Return (X, Y) of the center of cell containing provided text 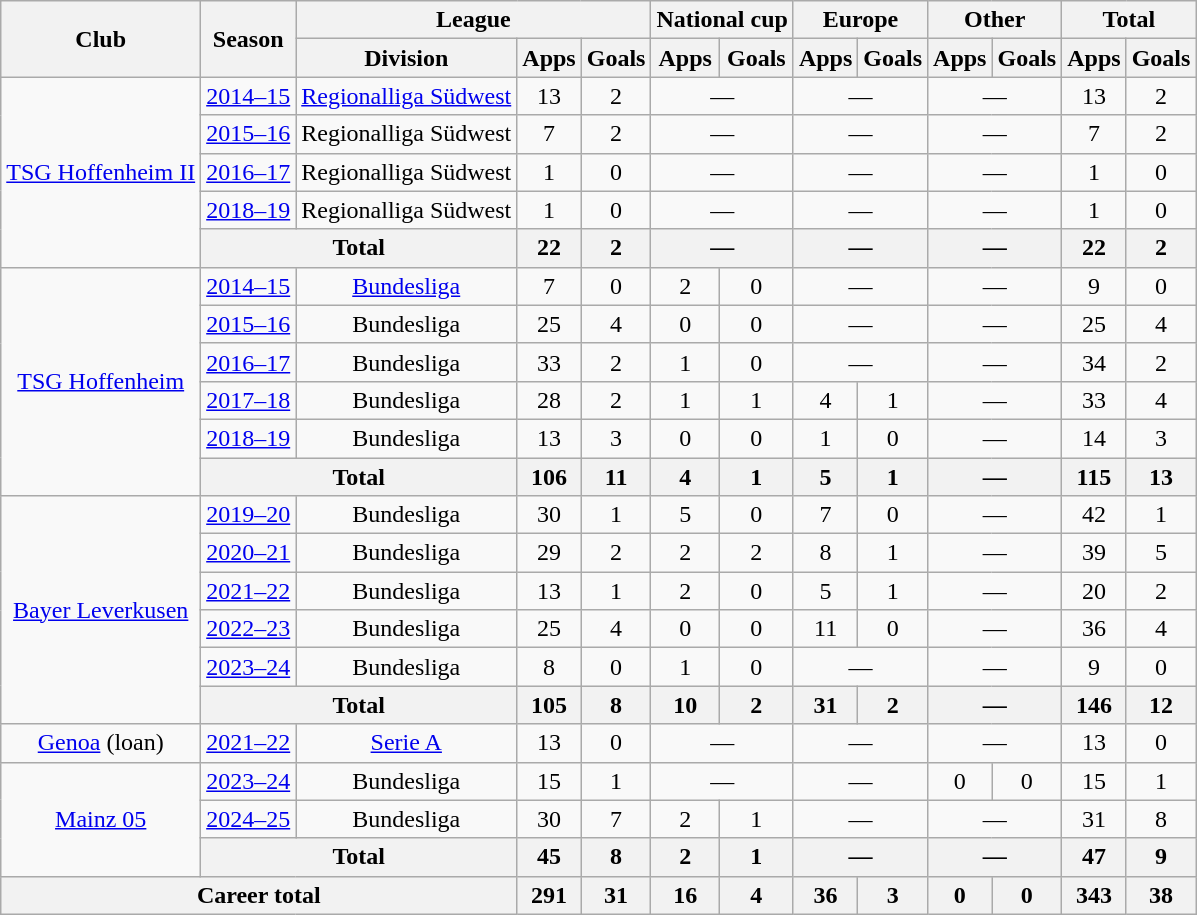
343 (1094, 895)
34 (1094, 362)
Europe (860, 20)
42 (1094, 515)
12 (1161, 705)
106 (549, 477)
115 (1094, 477)
Other (995, 20)
Division (406, 58)
Mainz 05 (101, 819)
39 (1094, 553)
291 (549, 895)
TSG Hoffenheim II (101, 172)
2019–20 (248, 515)
28 (549, 400)
National cup (722, 20)
TSG Hoffenheim (101, 381)
2017–18 (248, 400)
16 (685, 895)
2020–21 (248, 553)
Club (101, 39)
Career total (259, 895)
League (474, 20)
Serie A (406, 743)
29 (549, 553)
2022–23 (248, 629)
Genoa (loan) (101, 743)
14 (1094, 438)
2024–25 (248, 819)
146 (1094, 705)
38 (1161, 895)
Bayer Leverkusen (101, 610)
45 (549, 857)
105 (549, 705)
20 (1094, 591)
10 (685, 705)
47 (1094, 857)
Season (248, 39)
